From the cell containing the given text, extract its center point as [x, y] coordinate. 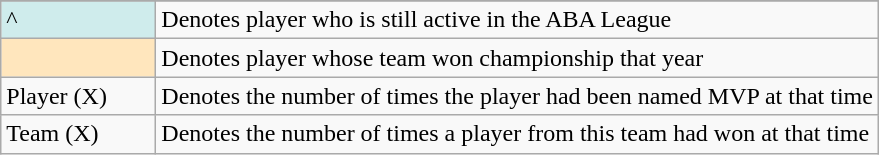
^ [78, 20]
Player (X) [78, 96]
Denotes the number of times a player from this team had won at that time [518, 134]
Denotes player whose team won championship that year [518, 58]
Team (X) [78, 134]
Denotes the number of times the player had been named MVP at that time [518, 96]
Denotes player who is still active in the ABA League [518, 20]
